Provide the (X, Y) coordinate of the cell's center where the given text is located.  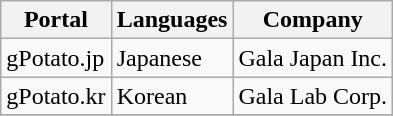
Korean (172, 96)
Japanese (172, 58)
Gala Japan Inc. (313, 58)
gPotato.jp (56, 58)
Portal (56, 20)
Languages (172, 20)
Gala Lab Corp. (313, 96)
Company (313, 20)
gPotato.kr (56, 96)
